Find where the given text appears and provide that cell's center as (X, Y) coordinate. 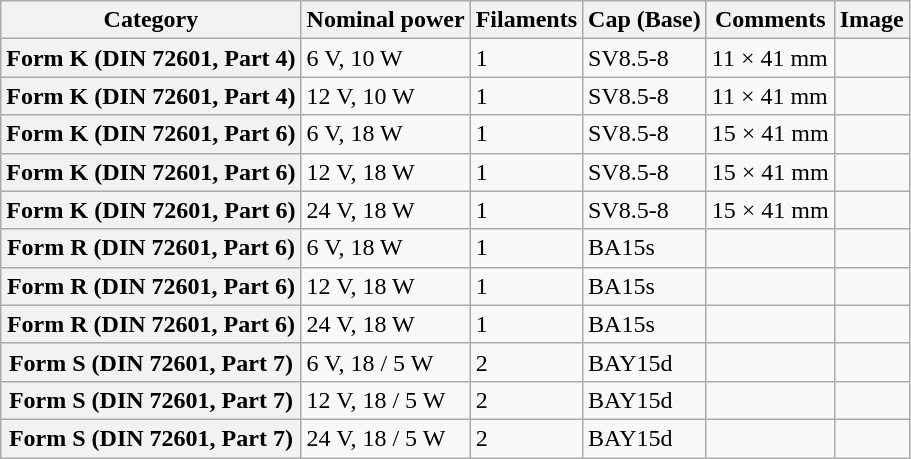
Category (151, 20)
Filaments (526, 20)
Nominal power (386, 20)
Cap (Base) (645, 20)
24 V, 18 / 5 W (386, 438)
6 V, 18 / 5 W (386, 362)
12 V, 10 W (386, 96)
Comments (770, 20)
12 V, 18 / 5 W (386, 400)
6 V, 10 W (386, 58)
Image (872, 20)
